Return the [X, Y] coordinate for the center point of the cell that contains the specified text.  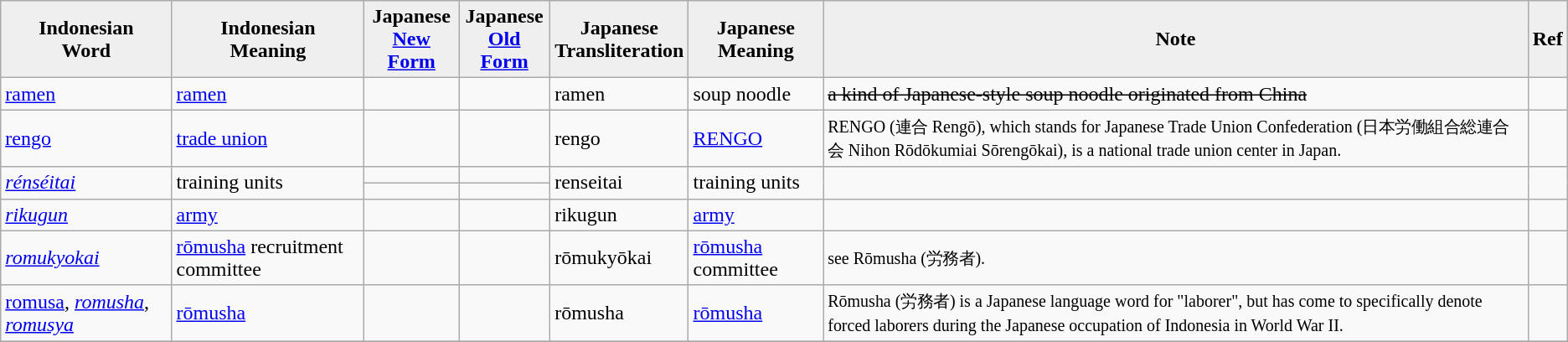
rōmukyōkai [620, 258]
Note [1176, 39]
RENGO [756, 138]
Ref [1548, 39]
a kind of Japanese-style soup noodle originated from China [1176, 94]
renseitai [620, 183]
romusa, romusha, romusya [86, 313]
Japanese Meaning [756, 39]
rōmusha committee [756, 258]
Indonesian Meaning [268, 39]
rōmusha recruitment committee [268, 258]
Japanese Transliteration [620, 39]
see Rōmusha (労務者). [1176, 258]
Japanese Old Form [504, 39]
rénséitai [86, 183]
soup noodle [756, 94]
romukyokai [86, 258]
Japanese New Form [412, 39]
Indonesian Word [86, 39]
trade union [268, 138]
